Search for the cell housing the specified text and yield its [x, y] center coordinate. 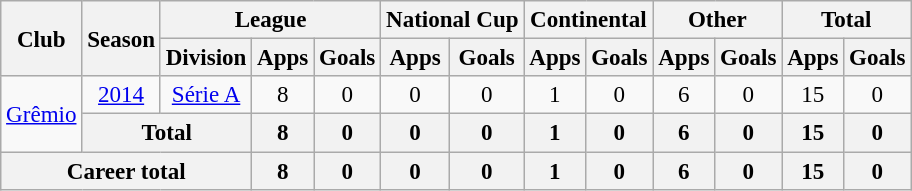
National Cup [452, 20]
League [270, 20]
Career total [126, 171]
Season [122, 38]
Continental [588, 20]
Club [42, 38]
2014 [122, 95]
Division [206, 58]
Other [718, 20]
Grêmio [42, 114]
Série A [206, 95]
